Determine the (x, y) coordinate at the center of the cell enclosing the given text.  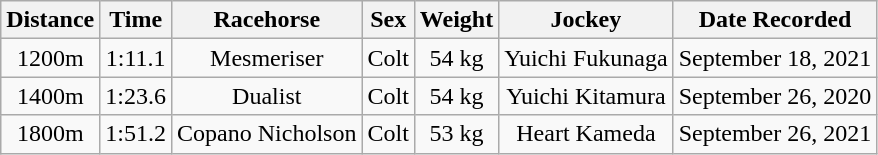
1:51.2 (136, 134)
Weight (456, 20)
Yuichi Fukunaga (586, 58)
Racehorse (267, 20)
53 kg (456, 134)
1:23.6 (136, 96)
Yuichi Kitamura (586, 96)
1200m (50, 58)
Distance (50, 20)
Date Recorded (775, 20)
1800m (50, 134)
Jockey (586, 20)
Dualist (267, 96)
Heart Kameda (586, 134)
September 26, 2020 (775, 96)
1:11.1 (136, 58)
September 26, 2021 (775, 134)
September 18, 2021 (775, 58)
1400m (50, 96)
Sex (388, 20)
Copano Nicholson (267, 134)
Mesmeriser (267, 58)
Time (136, 20)
